Determine the [X, Y] coordinate at the center of the cell enclosing the given text.  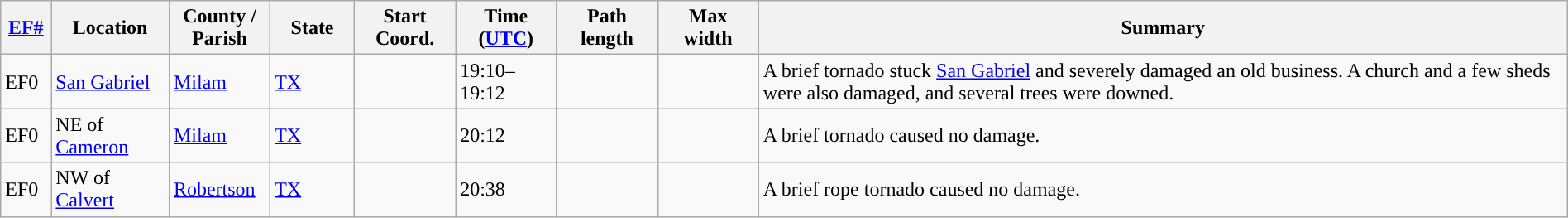
Max width [708, 28]
San Gabriel [111, 81]
19:10–19:12 [506, 81]
20:38 [506, 189]
20:12 [506, 136]
A brief tornado caused no damage. [1163, 136]
NE of Cameron [111, 136]
Start Coord. [404, 28]
Location [111, 28]
NW of Calvert [111, 189]
EF# [26, 28]
Summary [1163, 28]
State [313, 28]
Time (UTC) [506, 28]
Path length [607, 28]
A brief rope tornado caused no damage. [1163, 189]
County / Parish [219, 28]
A brief tornado stuck San Gabriel and severely damaged an old business. A church and a few sheds were also damaged, and several trees were downed. [1163, 81]
Robertson [219, 189]
